Locate the cell with the specified text and output its [x, y] center coordinate. 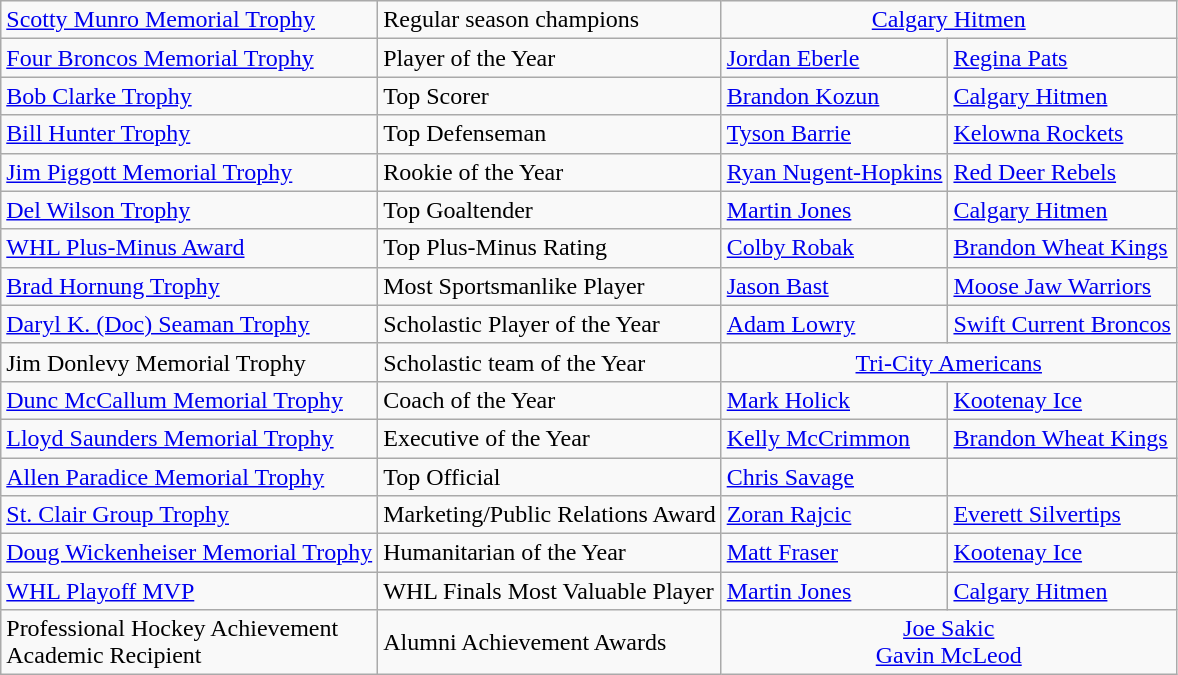
Rookie of the Year [550, 172]
Top Goaltender [550, 210]
St. Clair Group Trophy [190, 515]
Professional Hockey AchievementAcademic Recipient [190, 642]
Joe SakicGavin McLeod [948, 642]
Doug Wickenheiser Memorial Trophy [190, 553]
Allen Paradice Memorial Trophy [190, 477]
Zoran Rajcic [834, 515]
Top Defenseman [550, 134]
Brandon Kozun [834, 96]
Executive of the Year [550, 438]
Top Official [550, 477]
WHL Finals Most Valuable Player [550, 591]
Dunc McCallum Memorial Trophy [190, 400]
Player of the Year [550, 58]
Everett Silvertips [1062, 515]
Del Wilson Trophy [190, 210]
Scotty Munro Memorial Trophy [190, 20]
Bob Clarke Trophy [190, 96]
Tyson Barrie [834, 134]
Scholastic team of the Year [550, 362]
Brad Hornung Trophy [190, 286]
Daryl K. (Doc) Seaman Trophy [190, 324]
Tri-City Americans [948, 362]
Regina Pats [1062, 58]
Swift Current Broncos [1062, 324]
Top Scorer [550, 96]
Scholastic Player of the Year [550, 324]
Red Deer Rebels [1062, 172]
Jim Donlevy Memorial Trophy [190, 362]
Most Sportsmanlike Player [550, 286]
Mark Holick [834, 400]
WHL Plus-Minus Award [190, 248]
Jim Piggott Memorial Trophy [190, 172]
Jordan Eberle [834, 58]
Marketing/Public Relations Award [550, 515]
Chris Savage [834, 477]
Kelly McCrimmon [834, 438]
Alumni Achievement Awards [550, 642]
Colby Robak [834, 248]
WHL Playoff MVP [190, 591]
Humanitarian of the Year [550, 553]
Four Broncos Memorial Trophy [190, 58]
Moose Jaw Warriors [1062, 286]
Jason Bast [834, 286]
Ryan Nugent-Hopkins [834, 172]
Bill Hunter Trophy [190, 134]
Top Plus-Minus Rating [550, 248]
Coach of the Year [550, 400]
Matt Fraser [834, 553]
Adam Lowry [834, 324]
Lloyd Saunders Memorial Trophy [190, 438]
Regular season champions [550, 20]
Kelowna Rockets [1062, 134]
